From the cell containing the given text, extract its center point as [x, y] coordinate. 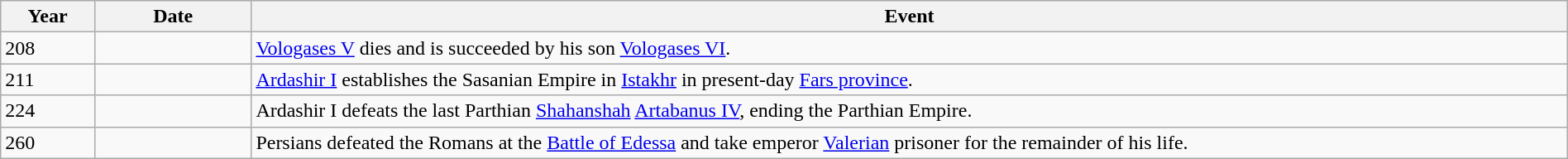
Event [910, 17]
208 [48, 48]
Date [172, 17]
Ardashir I establishes the Sasanian Empire in Istakhr in present-day Fars province. [910, 79]
Persians defeated the Romans at the Battle of Edessa and take emperor Valerian prisoner for the remainder of his life. [910, 142]
260 [48, 142]
Vologases V dies and is succeeded by his son Vologases VI. [910, 48]
Ardashir I defeats the last Parthian Shahanshah Artabanus IV, ending the Parthian Empire. [910, 111]
224 [48, 111]
Year [48, 17]
211 [48, 79]
